Locate the cell with the specified text and output its [X, Y] center coordinate. 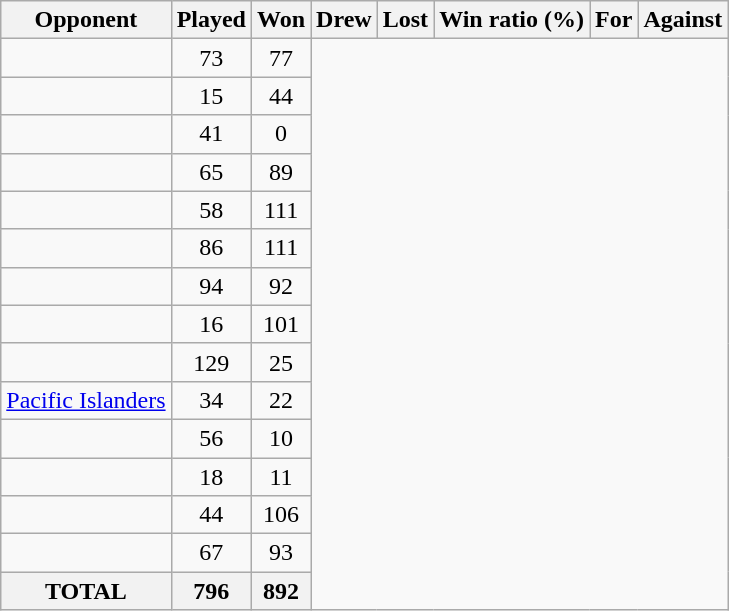
TOTAL [86, 591]
129 [211, 362]
65 [211, 172]
Played [211, 20]
Lost [405, 20]
16 [211, 324]
89 [280, 172]
106 [280, 515]
Won [280, 20]
22 [280, 400]
67 [211, 553]
18 [211, 477]
10 [280, 438]
92 [280, 286]
796 [211, 591]
Pacific Islanders [86, 400]
56 [211, 438]
892 [280, 591]
94 [211, 286]
Opponent [86, 20]
41 [211, 134]
Against [683, 20]
73 [211, 58]
0 [280, 134]
For [614, 20]
86 [211, 248]
58 [211, 210]
101 [280, 324]
Drew [344, 20]
93 [280, 553]
15 [211, 96]
77 [280, 58]
11 [280, 477]
Win ratio (%) [512, 20]
25 [280, 362]
34 [211, 400]
